Capture the cell that displays the provided text and extract its [x, y] central coordinate. 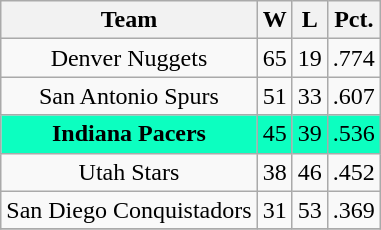
.452 [354, 172]
San Antonio Spurs [129, 96]
19 [310, 58]
Denver Nuggets [129, 58]
Utah Stars [129, 172]
.536 [354, 134]
45 [274, 134]
San Diego Conquistadors [129, 210]
38 [274, 172]
Pct. [354, 20]
51 [274, 96]
Indiana Pacers [129, 134]
53 [310, 210]
.369 [354, 210]
46 [310, 172]
65 [274, 58]
39 [310, 134]
33 [310, 96]
.607 [354, 96]
.774 [354, 58]
W [274, 20]
Team [129, 20]
L [310, 20]
31 [274, 210]
